Find where the given text appears and provide that cell's center as (X, Y) coordinate. 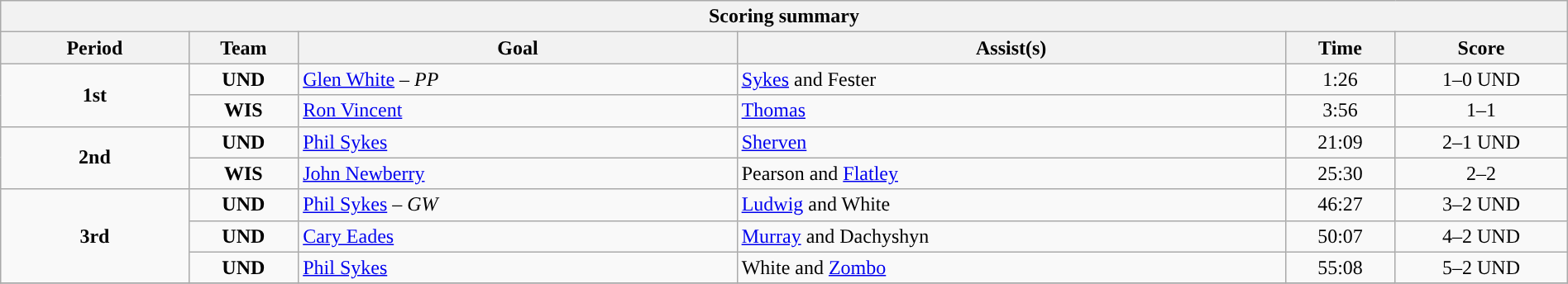
1–0 UND (1481, 79)
Murray and Dachyshyn (1011, 236)
5–2 UND (1481, 267)
3–2 UND (1481, 205)
John Newberry (518, 173)
1–1 (1481, 111)
50:07 (1340, 236)
25:30 (1340, 173)
Team (243, 48)
55:08 (1340, 267)
Scoring summary (784, 17)
Goal (518, 48)
Score (1481, 48)
Ludwig and White (1011, 205)
46:27 (1340, 205)
Glen White – PP (518, 79)
Phil Sykes – GW (518, 205)
Pearson and Flatley (1011, 173)
1:26 (1340, 79)
1st (94, 95)
2–2 (1481, 173)
White and Zombo (1011, 267)
2–1 UND (1481, 142)
Ron Vincent (518, 111)
Assist(s) (1011, 48)
Sykes and Fester (1011, 79)
Cary Eades (518, 236)
3:56 (1340, 111)
Time (1340, 48)
2nd (94, 158)
3rd (94, 236)
21:09 (1340, 142)
Sherven (1011, 142)
Thomas (1011, 111)
Period (94, 48)
4–2 UND (1481, 236)
